Return the [X, Y] coordinate for the center point of the cell that contains the specified text.  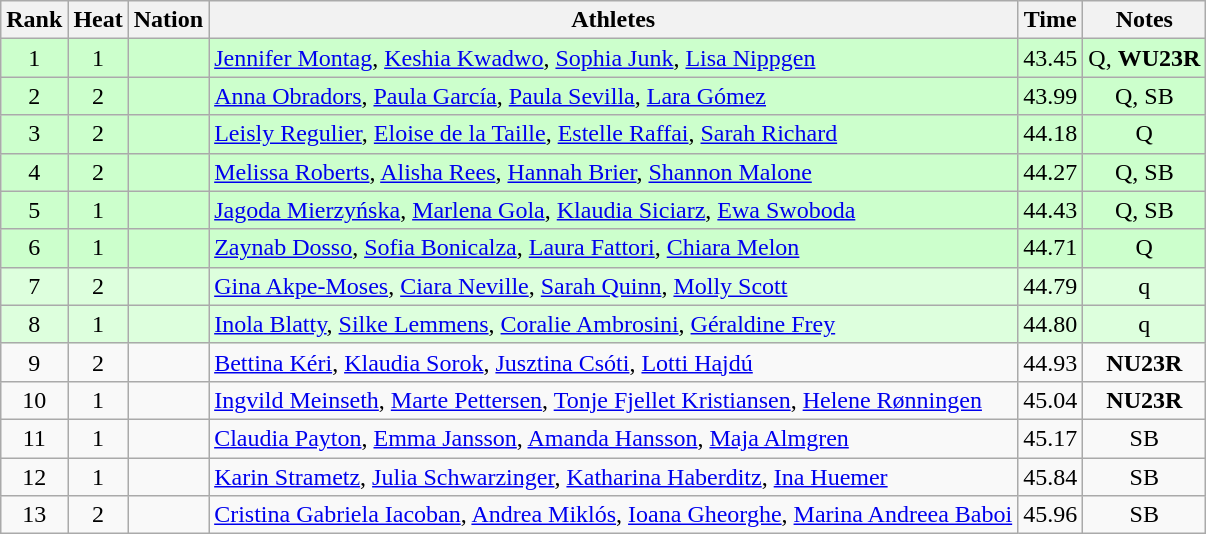
45.96 [1050, 515]
9 [34, 362]
Leisly Regulier, Eloise de la Taille, Estelle Raffai, Sarah Richard [614, 134]
44.79 [1050, 286]
13 [34, 515]
Karin Strametz, Julia Schwarzinger, Katharina Haberditz, Ina Huemer [614, 477]
45.04 [1050, 400]
44.27 [1050, 172]
Anna Obradors, Paula García, Paula Sevilla, Lara Gómez [614, 96]
Notes [1144, 20]
7 [34, 286]
44.18 [1050, 134]
Zaynab Dosso, Sofia Bonicalza, Laura Fattori, Chiara Melon [614, 248]
Jennifer Montag, Keshia Kwadwo, Sophia Junk, Lisa Nippgen [614, 58]
12 [34, 477]
Q, WU23R [1144, 58]
Time [1050, 20]
4 [34, 172]
44.80 [1050, 324]
Heat [98, 20]
43.99 [1050, 96]
6 [34, 248]
44.71 [1050, 248]
Rank [34, 20]
5 [34, 210]
Athletes [614, 20]
Melissa Roberts, Alisha Rees, Hannah Brier, Shannon Malone [614, 172]
Inola Blatty, Silke Lemmens, Coralie Ambrosini, Géraldine Frey [614, 324]
Cristina Gabriela Iacoban, Andrea Miklós, Ioana Gheorghe, Marina Andreea Baboi [614, 515]
3 [34, 134]
11 [34, 438]
Claudia Payton, Emma Jansson, Amanda Hansson, Maja Almgren [614, 438]
8 [34, 324]
Bettina Kéri, Klaudia Sorok, Jusztina Csóti, Lotti Hajdú [614, 362]
45.84 [1050, 477]
44.93 [1050, 362]
44.43 [1050, 210]
43.45 [1050, 58]
45.17 [1050, 438]
10 [34, 400]
Jagoda Mierzyńska, Marlena Gola, Klaudia Siciarz, Ewa Swoboda [614, 210]
Ingvild Meinseth, Marte Pettersen, Tonje Fjellet Kristiansen, Helene Rønningen [614, 400]
Nation [168, 20]
Gina Akpe-Moses, Ciara Neville, Sarah Quinn, Molly Scott [614, 286]
